Return (X, Y) of the center of cell containing provided text 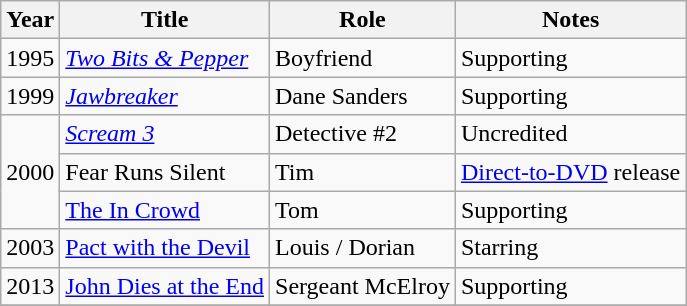
Direct-to-DVD release (570, 172)
Tim (363, 172)
Pact with the Devil (165, 248)
Role (363, 20)
Fear Runs Silent (165, 172)
Sergeant McElroy (363, 286)
Jawbreaker (165, 96)
Scream 3 (165, 134)
2013 (30, 286)
Dane Sanders (363, 96)
Tom (363, 210)
2000 (30, 172)
1995 (30, 58)
Notes (570, 20)
Louis / Dorian (363, 248)
2003 (30, 248)
Title (165, 20)
The In Crowd (165, 210)
Starring (570, 248)
John Dies at the End (165, 286)
Detective #2 (363, 134)
Uncredited (570, 134)
Boyfriend (363, 58)
1999 (30, 96)
Year (30, 20)
Two Bits & Pepper (165, 58)
